Search for the cell housing the specified text and yield its [x, y] center coordinate. 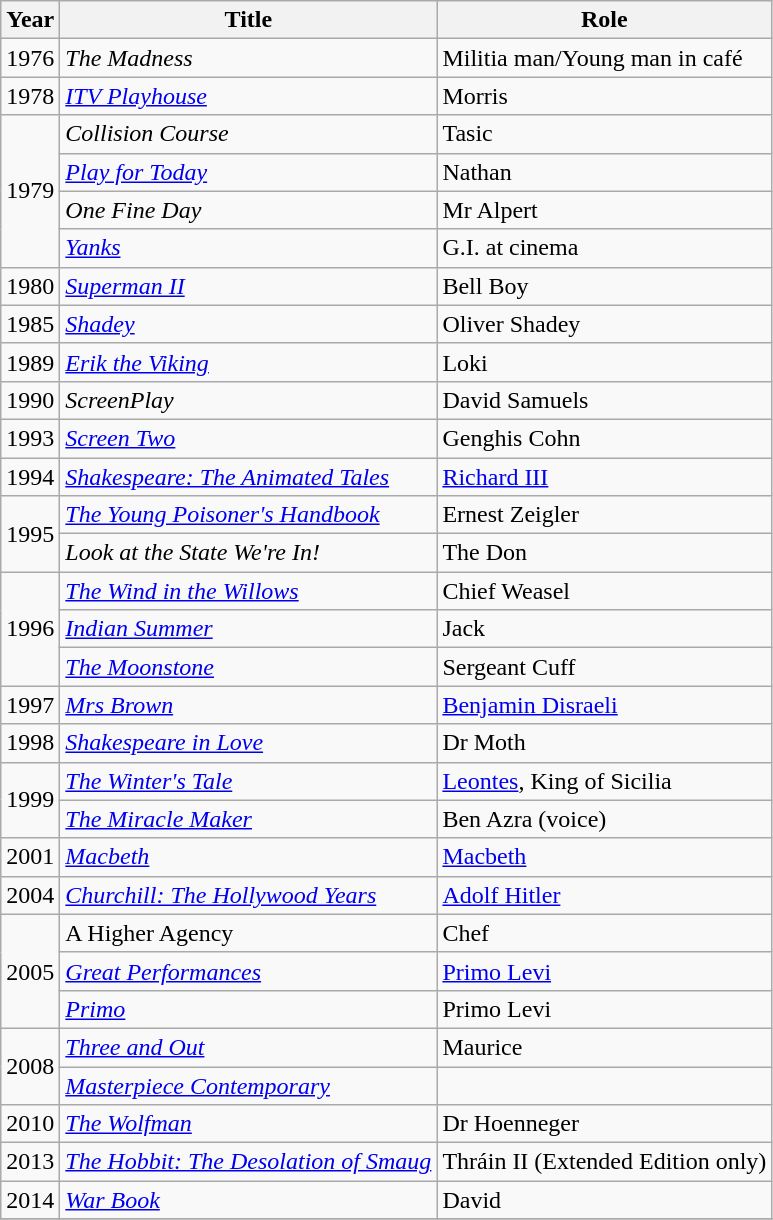
Collision Course [248, 134]
1994 [30, 477]
Chef [604, 933]
Morris [604, 96]
2014 [30, 1200]
A Higher Agency [248, 933]
1998 [30, 743]
The Young Poisoner's Handbook [248, 515]
War Book [248, 1200]
1996 [30, 629]
Dr Hoenneger [604, 1124]
The Hobbit: The Desolation of Smaug [248, 1162]
Erik the Viking [248, 362]
1993 [30, 438]
Shadey [248, 324]
Leontes, King of Sicilia [604, 781]
Richard III [604, 477]
2013 [30, 1162]
1978 [30, 96]
Jack [604, 629]
Chief Weasel [604, 591]
Loki [604, 362]
Dr Moth [604, 743]
Yanks [248, 248]
Mr Alpert [604, 210]
Churchill: The Hollywood Years [248, 895]
Mrs Brown [248, 705]
Adolf Hitler [604, 895]
Title [248, 20]
David [604, 1200]
Masterpiece Contemporary [248, 1085]
The Wolfman [248, 1124]
Great Performances [248, 971]
Sergeant Cuff [604, 667]
Ben Azra (voice) [604, 819]
Benjamin Disraeli [604, 705]
1980 [30, 286]
The Winter's Tale [248, 781]
1999 [30, 800]
Ernest Zeigler [604, 515]
Oliver Shadey [604, 324]
One Fine Day [248, 210]
Look at the State We're In! [248, 553]
Screen Two [248, 438]
Tasic [604, 134]
1979 [30, 191]
Maurice [604, 1047]
Superman II [248, 286]
1990 [30, 400]
1995 [30, 534]
ITV Playhouse [248, 96]
2008 [30, 1066]
1989 [30, 362]
2010 [30, 1124]
Thráin II (Extended Edition only) [604, 1162]
Primo [248, 1009]
Indian Summer [248, 629]
The Moonstone [248, 667]
The Wind in the Willows [248, 591]
Shakespeare in Love [248, 743]
David Samuels [604, 400]
G.I. at cinema [604, 248]
1997 [30, 705]
Militia man/Young man in café [604, 58]
Nathan [604, 172]
Play for Today [248, 172]
1976 [30, 58]
2001 [30, 857]
Shakespeare: The Animated Tales [248, 477]
2005 [30, 971]
The Don [604, 553]
Bell Boy [604, 286]
Year [30, 20]
Three and Out [248, 1047]
2004 [30, 895]
Genghis Cohn [604, 438]
1985 [30, 324]
ScreenPlay [248, 400]
The Miracle Maker [248, 819]
The Madness [248, 58]
Role [604, 20]
